Pinpoint the cell where the given text exists, returning its (X, Y) midpoint coordinate. 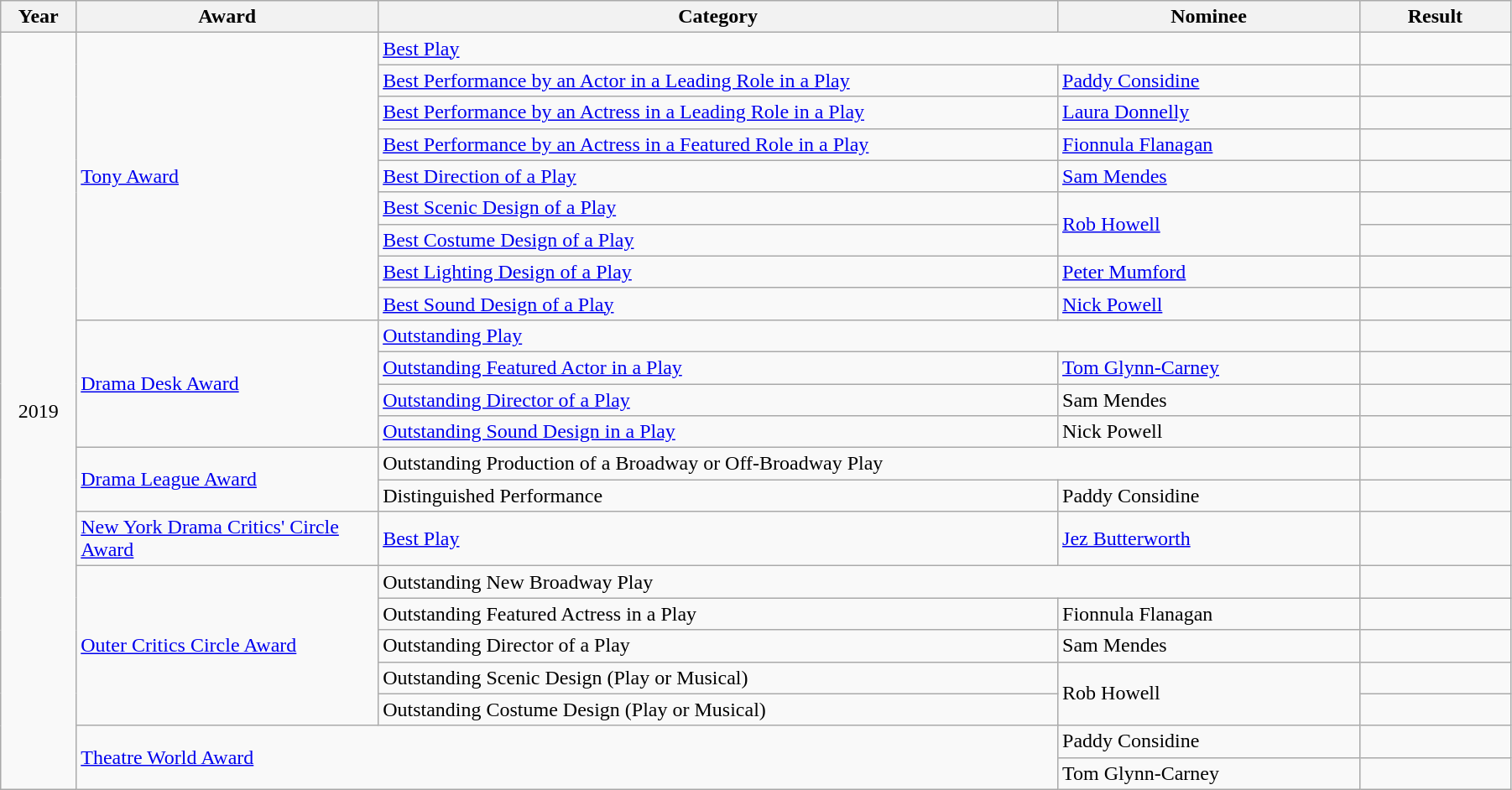
Outstanding Scenic Design (Play or Musical) (718, 678)
Best Performance by an Actor in a Leading Role in a Play (718, 81)
2019 (39, 411)
Best Lighting Design of a Play (718, 272)
Distinguished Performance (718, 496)
Best Performance by an Actress in a Featured Role in a Play (718, 144)
Best Scenic Design of a Play (718, 208)
Outstanding Production of a Broadway or Off-Broadway Play (869, 464)
Best Direction of a Play (718, 176)
Outstanding Play (869, 335)
Award (227, 17)
Outstanding Featured Actor in a Play (718, 367)
Laura Donnelly (1209, 112)
Best Sound Design of a Play (718, 304)
Year (39, 17)
Category (718, 17)
Tony Award (227, 176)
Result (1435, 17)
Jez Butterworth (1209, 538)
Outstanding Sound Design in a Play (718, 432)
Outstanding Costume Design (Play or Musical) (718, 709)
Drama Desk Award (227, 383)
New York Drama Critics' Circle Award (227, 538)
Best Performance by an Actress in a Leading Role in a Play (718, 112)
Nominee (1209, 17)
Best Costume Design of a Play (718, 240)
Outer Critics Circle Award (227, 646)
Drama League Award (227, 480)
Theatre World Award (567, 757)
Peter Mumford (1209, 272)
Outstanding New Broadway Play (869, 582)
Outstanding Featured Actress in a Play (718, 614)
